Pinpoint the cell where the given text exists, returning its [X, Y] midpoint coordinate. 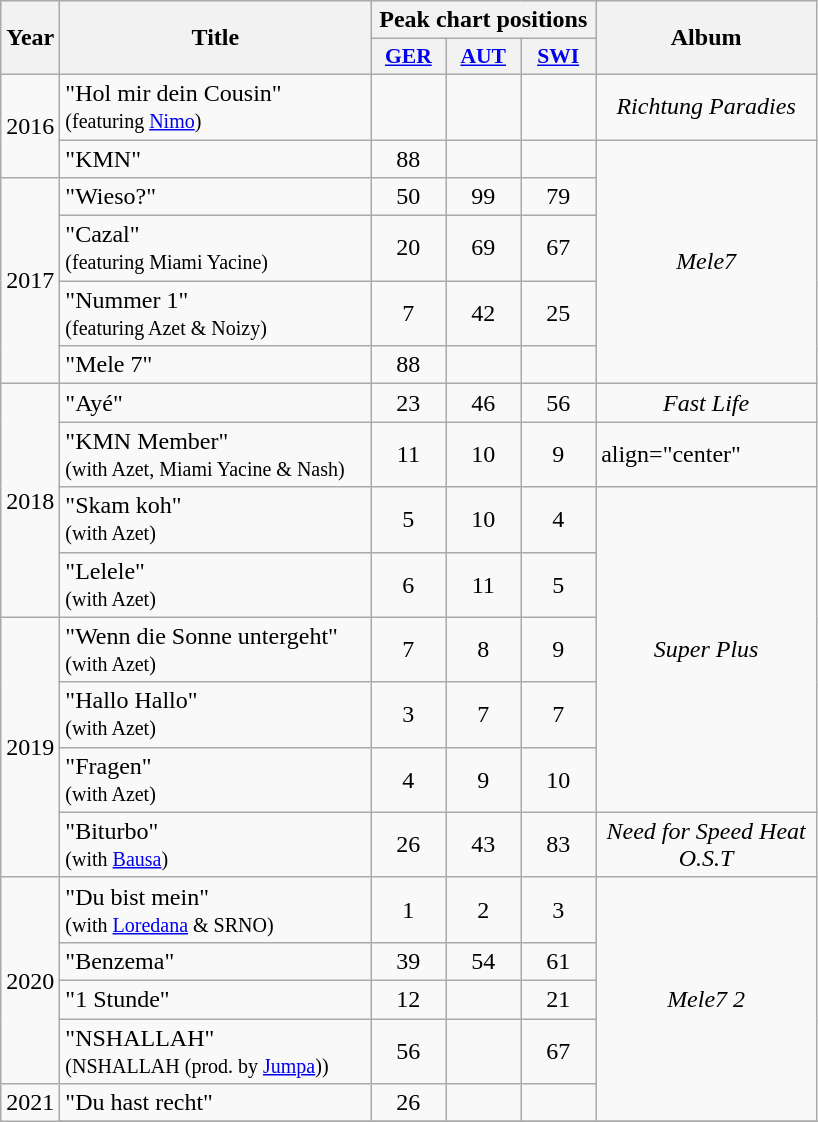
20 [408, 248]
2018 [30, 500]
25 [558, 314]
"Hol mir dein Cousin" (featuring Nimo) [216, 106]
99 [484, 197]
Mele7 [706, 262]
align="center" [706, 454]
AUT [484, 57]
Title [216, 38]
6 [408, 584]
Super Plus [706, 650]
2017 [30, 281]
23 [408, 403]
69 [484, 248]
43 [484, 844]
2020 [30, 980]
"1 Stunde" [216, 999]
2021 [30, 1103]
2019 [30, 747]
"KMN Member" (with Azet, Miami Yacine & Nash) [216, 454]
"Biturbo" (with Bausa) [216, 844]
"Skam koh" (with Azet) [216, 520]
"Ayé" [216, 403]
"NSHALLAH" (NSHALLAH (prod. by Jumpa)) [216, 1050]
83 [558, 844]
Album [706, 38]
1 [408, 910]
"Cazal" (featuring Miami Yacine) [216, 248]
"Du bist mein" (with Loredana & SRNO) [216, 910]
8 [484, 650]
2 [484, 910]
61 [558, 961]
"Mele 7" [216, 365]
42 [484, 314]
Peak chart positions [484, 20]
Fast Life [706, 403]
50 [408, 197]
54 [484, 961]
"Du hast recht" [216, 1103]
21 [558, 999]
2016 [30, 126]
46 [484, 403]
"Nummer 1" (featuring Azet & Noizy) [216, 314]
12 [408, 999]
Mele7 2 [706, 999]
GER [408, 57]
"Wieso?" [216, 197]
"Hallo Hallo" (with Azet) [216, 714]
79 [558, 197]
"Lelele" (with Azet) [216, 584]
Need for Speed Heat O.S.T [706, 844]
Richtung Paradies [706, 106]
Year [30, 38]
"Benzema" [216, 961]
39 [408, 961]
"Wenn die Sonne untergeht" (with Azet) [216, 650]
"Fragen" (with Azet) [216, 780]
"KMN" [216, 159]
SWI [558, 57]
